Provide the [x, y] coordinate of the cell's center where the given text is located.  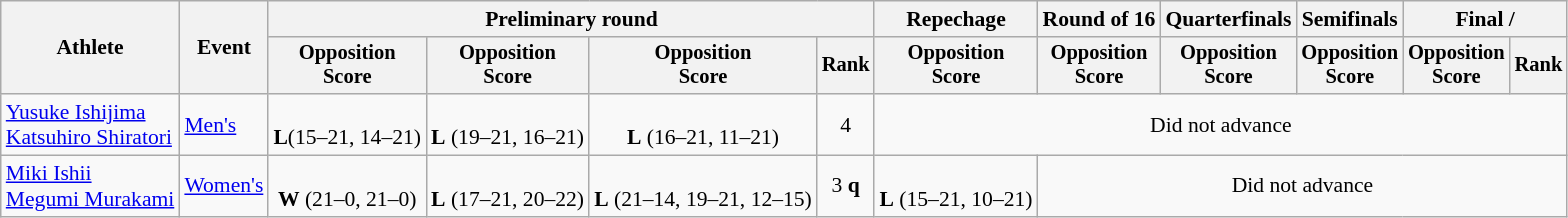
4 [846, 124]
Repechage [956, 19]
Round of 16 [1100, 19]
Yusuke IshijimaKatsuhiro Shiratori [90, 124]
L(15–21, 14–21) [347, 124]
Miki IshiiMegumi Murakami [90, 186]
3 q [846, 186]
L (21–14, 19–21, 12–15) [703, 186]
Final / [1485, 19]
L (17–21, 20–22) [508, 186]
Men's [224, 124]
W (21–0, 21–0) [347, 186]
Preliminary round [571, 19]
Women's [224, 186]
Semifinals [1350, 19]
L (15–21, 10–21) [956, 186]
Event [224, 48]
L (16–21, 11–21) [703, 124]
L (19–21, 16–21) [508, 124]
Quarterfinals [1228, 19]
Athlete [90, 48]
